Capture the cell that displays the provided text and extract its [x, y] central coordinate. 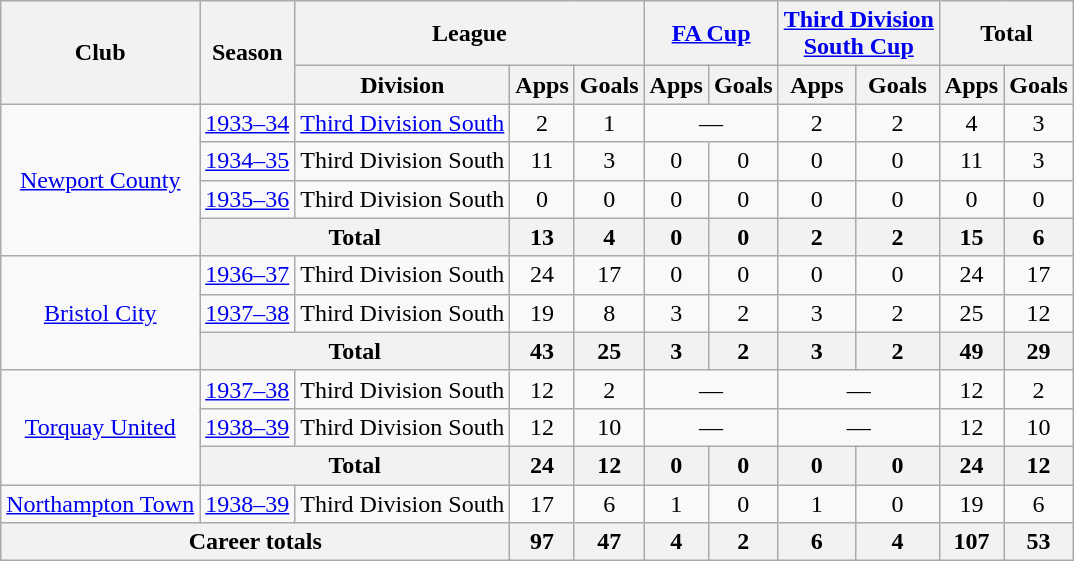
FA Cup [711, 34]
Club [100, 52]
8 [609, 313]
Third DivisionSouth Cup [858, 34]
Northampton Town [100, 503]
Bristol City [100, 313]
53 [1039, 542]
43 [542, 351]
49 [971, 351]
Season [248, 52]
Division [402, 85]
1936–37 [248, 275]
1934–35 [248, 161]
Career totals [256, 542]
107 [971, 542]
Torquay United [100, 427]
13 [542, 237]
97 [542, 542]
15 [971, 237]
29 [1039, 351]
1933–34 [248, 123]
Newport County [100, 180]
League [470, 34]
47 [609, 542]
1935–36 [248, 199]
